Determine the [X, Y] coordinate at the center of the cell enclosing the given text.  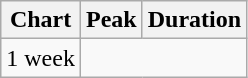
Duration [194, 20]
Peak [111, 20]
Chart [41, 20]
1 week [41, 58]
